Search for the cell housing the specified text and yield its (x, y) center coordinate. 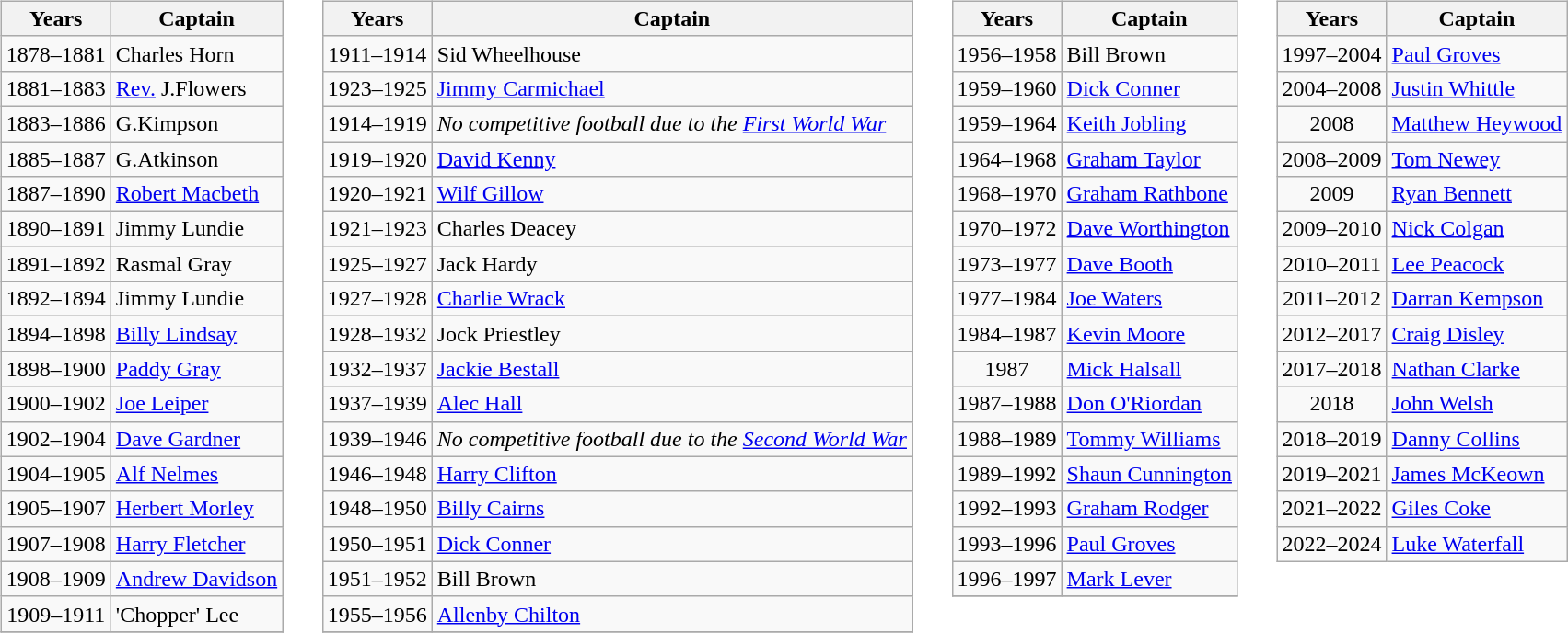
Harry Clifton (672, 474)
1968–1970 (1007, 194)
1878–1881 (55, 53)
Giles Coke (1477, 509)
1950–1951 (377, 544)
1892–1894 (55, 299)
1914–1919 (377, 123)
1885–1887 (55, 159)
1905–1907 (55, 509)
No competitive football due to the Second World War (672, 439)
1921–1923 (377, 229)
Graham Rathbone (1149, 194)
Alec Hall (672, 404)
1948–1950 (377, 509)
Rasmal Gray (196, 264)
Charles Deacey (672, 229)
1920–1921 (377, 194)
Ryan Bennett (1477, 194)
Matthew Heywood (1477, 123)
1993–1996 (1007, 544)
Herbert Morley (196, 509)
Jack Hardy (672, 264)
1959–1960 (1007, 88)
Shaun Cunnington (1149, 474)
1977–1984 (1007, 299)
Jock Priestley (672, 334)
2008 (1331, 123)
1970–1972 (1007, 229)
Lee Peacock (1477, 264)
1987–1988 (1007, 404)
1939–1946 (377, 439)
1959–1964 (1007, 123)
Kevin Moore (1149, 334)
1923–1925 (377, 88)
1898–1900 (55, 369)
1925–1927 (377, 264)
1911–1914 (377, 53)
1992–1993 (1007, 509)
1881–1883 (55, 88)
Don O'Riordan (1149, 404)
G.Atkinson (196, 159)
Billy Lindsay (196, 334)
1907–1908 (55, 544)
Luke Waterfall (1477, 544)
Robert Macbeth (196, 194)
Wilf Gillow (672, 194)
1894–1898 (55, 334)
1937–1939 (377, 404)
2012–2017 (1331, 334)
2019–2021 (1331, 474)
2018 (1331, 404)
Charlie Wrack (672, 299)
Jackie Bestall (672, 369)
Harry Fletcher (196, 544)
Joe Leiper (196, 404)
2009–2010 (1331, 229)
Jimmy Carmichael (672, 88)
1951–1952 (377, 579)
2011–2012 (1331, 299)
Craig Disley (1477, 334)
Allenby Chilton (672, 614)
1997–2004 (1331, 53)
Charles Horn (196, 53)
2017–2018 (1331, 369)
1988–1989 (1007, 439)
Andrew Davidson (196, 579)
James McKeown (1477, 474)
1887–1890 (55, 194)
1919–1920 (377, 159)
1955–1956 (377, 614)
Justin Whittle (1477, 88)
1927–1928 (377, 299)
2004–2008 (1331, 88)
Dave Booth (1149, 264)
2021–2022 (1331, 509)
1891–1892 (55, 264)
Dave Gardner (196, 439)
1909–1911 (55, 614)
No competitive football due to the First World War (672, 123)
2018–2019 (1331, 439)
Mark Lever (1149, 579)
Nick Colgan (1477, 229)
Nathan Clarke (1477, 369)
Alf Nelmes (196, 474)
Danny Collins (1477, 439)
Graham Rodger (1149, 509)
1973–1977 (1007, 264)
1902–1904 (55, 439)
1908–1909 (55, 579)
2010–2011 (1331, 264)
Rev. J.Flowers (196, 88)
Billy Cairns (672, 509)
1987 (1007, 369)
'Chopper' Lee (196, 614)
1984–1987 (1007, 334)
1890–1891 (55, 229)
Mick Halsall (1149, 369)
1996–1997 (1007, 579)
Sid Wheelhouse (672, 53)
Tom Newey (1477, 159)
Dave Worthington (1149, 229)
1928–1932 (377, 334)
David Kenny (672, 159)
Darran Kempson (1477, 299)
2009 (1331, 194)
2008–2009 (1331, 159)
John Welsh (1477, 404)
1946–1948 (377, 474)
G.Kimpson (196, 123)
Paddy Gray (196, 369)
1883–1886 (55, 123)
1989–1992 (1007, 474)
1900–1902 (55, 404)
Graham Taylor (1149, 159)
2022–2024 (1331, 544)
1956–1958 (1007, 53)
Tommy Williams (1149, 439)
Keith Jobling (1149, 123)
Joe Waters (1149, 299)
1904–1905 (55, 474)
1932–1937 (377, 369)
1964–1968 (1007, 159)
